Return (x, y) of the center of cell containing provided text 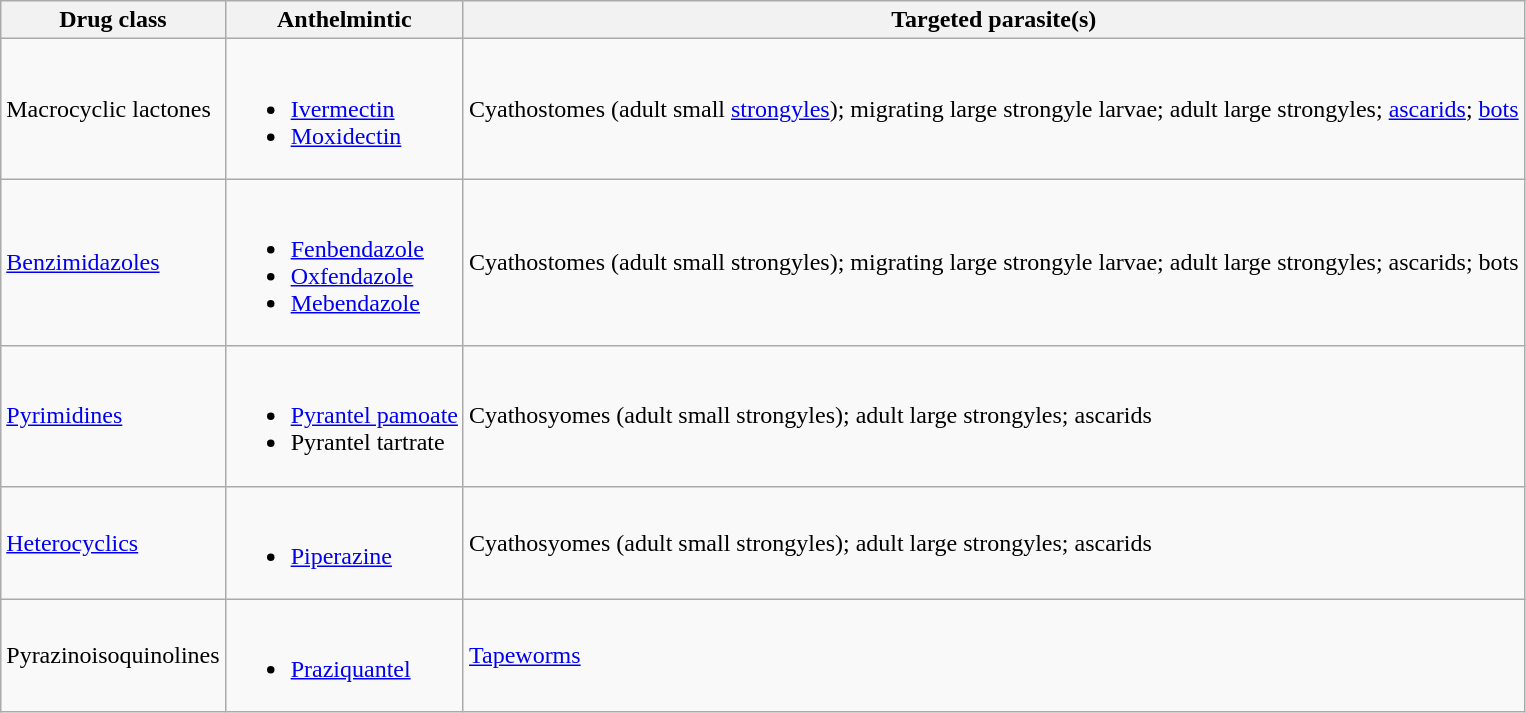
Anthelmintic (344, 20)
Macrocyclic lactones (113, 109)
Targeted parasite(s) (994, 20)
Benzimidazoles (113, 262)
Pyrantel pamoatePyrantel tartrate (344, 416)
Piperazine (344, 542)
IvermectinMoxidectin (344, 109)
Tapeworms (994, 656)
FenbendazoleOxfendazoleMebendazole (344, 262)
Heterocyclics (113, 542)
Drug class (113, 20)
Pyrimidines (113, 416)
Praziquantel (344, 656)
Pyrazinoisoquinolines (113, 656)
